Search for the cell housing the specified text and yield its (x, y) center coordinate. 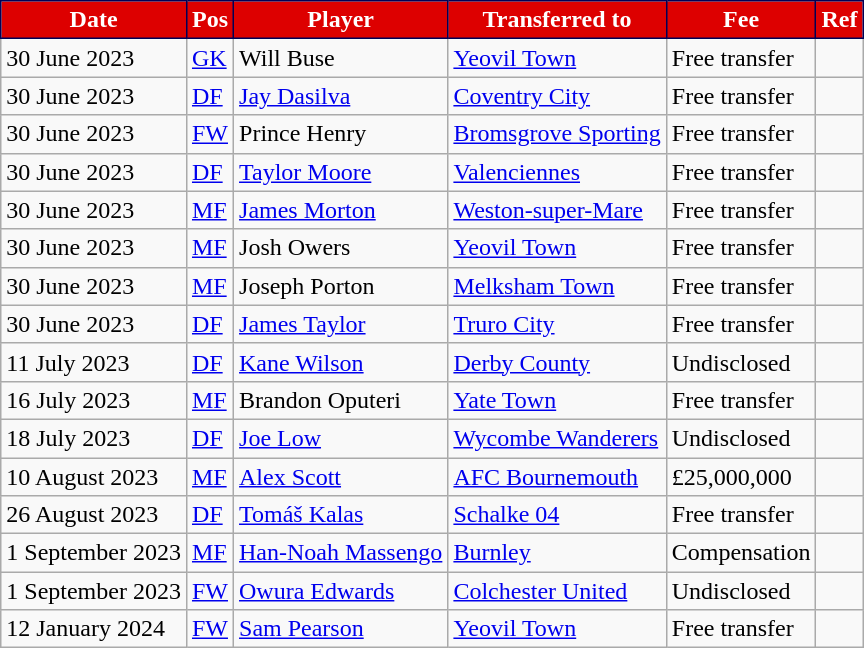
£25,000,000 (741, 477)
Joe Low (341, 438)
18 July 2023 (94, 438)
Josh Owers (341, 248)
Truro City (557, 324)
Yate Town (557, 400)
Transferred to (557, 20)
12 January 2024 (94, 629)
Date (94, 20)
Ref (840, 20)
Kane Wilson (341, 362)
Melksham Town (557, 286)
Player (341, 20)
Han-Noah Massengo (341, 553)
26 August 2023 (94, 515)
AFC Bournemouth (557, 477)
Fee (741, 20)
James Morton (341, 210)
Will Buse (341, 58)
Compensation (741, 553)
Weston-super-Mare (557, 210)
Colchester United (557, 591)
Alex Scott (341, 477)
Pos (210, 20)
Valenciennes (557, 172)
Prince Henry (341, 134)
Coventry City (557, 96)
Bromsgrove Sporting (557, 134)
Taylor Moore (341, 172)
Schalke 04 (557, 515)
Wycombe Wanderers (557, 438)
Burnley (557, 553)
Jay Dasilva (341, 96)
Joseph Porton (341, 286)
James Taylor (341, 324)
10 August 2023 (94, 477)
Owura Edwards (341, 591)
Sam Pearson (341, 629)
11 July 2023 (94, 362)
16 July 2023 (94, 400)
Derby County (557, 362)
Brandon Oputeri (341, 400)
GK (210, 58)
Tomáš Kalas (341, 515)
